Pinpoint the cell where the given text exists, returning its (x, y) midpoint coordinate. 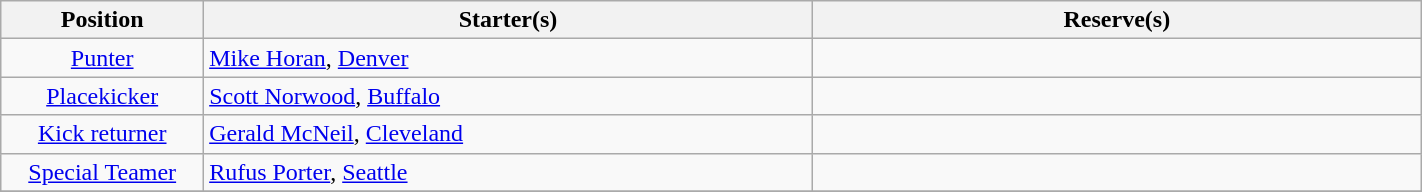
Kick returner (102, 134)
Position (102, 20)
Special Teamer (102, 172)
Placekicker (102, 96)
Rufus Porter, Seattle (508, 172)
Starter(s) (508, 20)
Punter (102, 58)
Reserve(s) (1116, 20)
Gerald McNeil, Cleveland (508, 134)
Mike Horan, Denver (508, 58)
Scott Norwood, Buffalo (508, 96)
